Return [x, y] of the center of cell containing provided text 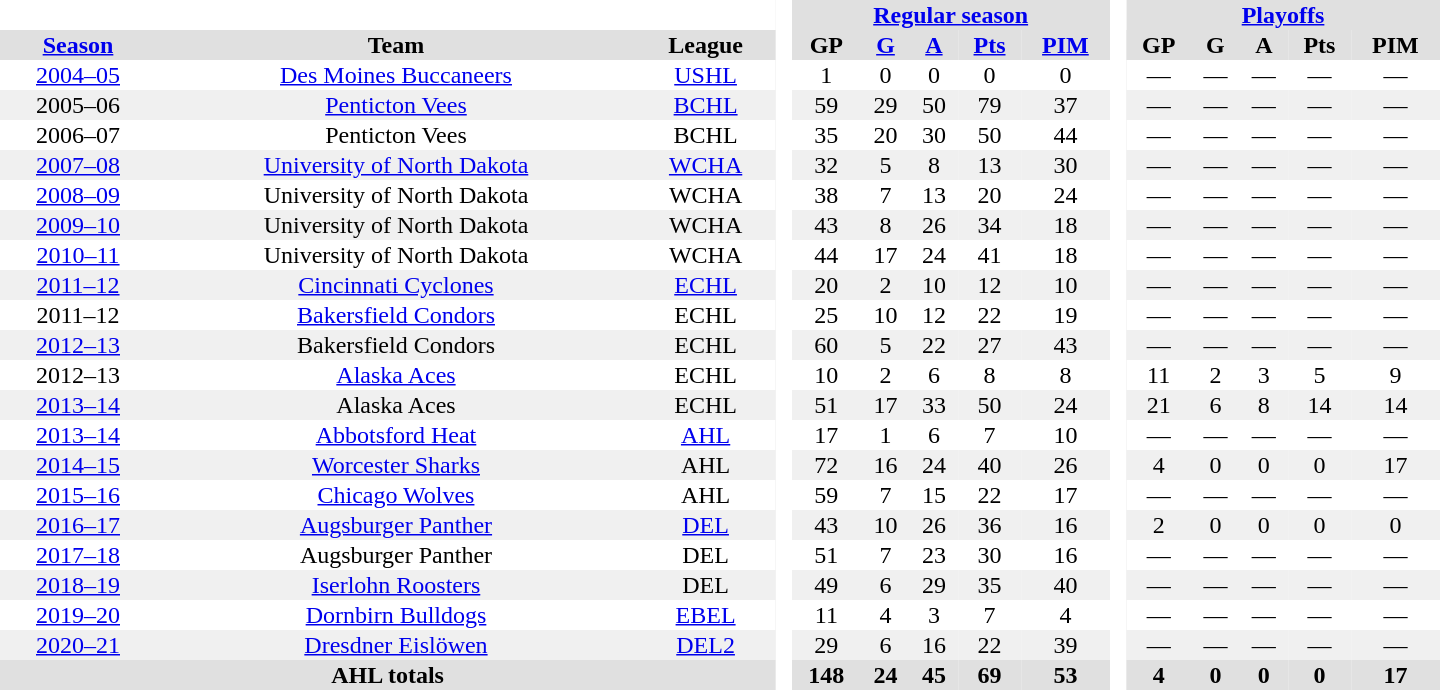
21 [1158, 405]
Season [78, 45]
19 [1066, 315]
34 [990, 225]
League [706, 45]
Dornbirn Bulldogs [396, 615]
2015–16 [78, 495]
EBEL [706, 615]
2019–20 [78, 615]
49 [826, 585]
69 [990, 675]
2004–05 [78, 75]
37 [1066, 105]
Abbotsford Heat [396, 435]
Playoffs [1283, 15]
15 [934, 495]
Chicago Wolves [396, 495]
2017–18 [78, 555]
Des Moines Buccaneers [396, 75]
32 [826, 165]
9 [1396, 375]
148 [826, 675]
Cincinnati Cyclones [396, 285]
25 [826, 315]
60 [826, 345]
33 [934, 405]
2018–19 [78, 585]
2014–15 [78, 465]
38 [826, 195]
Iserlohn Roosters [396, 585]
2020–21 [78, 645]
2006–07 [78, 135]
DEL2 [706, 645]
39 [1066, 645]
2010–11 [78, 255]
USHL [706, 75]
72 [826, 465]
2008–09 [78, 195]
53 [1066, 675]
45 [934, 675]
Worcester Sharks [396, 465]
36 [990, 525]
AHL totals [388, 675]
79 [990, 105]
41 [990, 255]
Team [396, 45]
2009–10 [78, 225]
2005–06 [78, 105]
2016–17 [78, 525]
2007–08 [78, 165]
27 [990, 345]
Dresdner Eislöwen [396, 645]
23 [934, 555]
Regular season [950, 15]
